Determine the (x, y) coordinate at the center of the cell enclosing the given text.  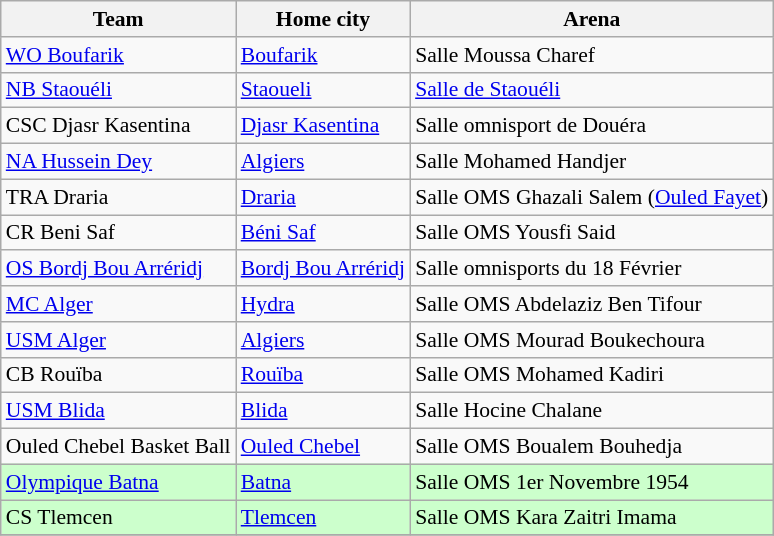
NA Hussein Dey (118, 162)
Staoueli (323, 90)
Arena (592, 19)
Salle OMS Kara Zaitri Imama (592, 518)
Ouled Chebel (323, 447)
Olympique Batna (118, 482)
Tlemcen (323, 518)
USM Alger (118, 340)
Batna (323, 482)
Béni Saf (323, 233)
Boufarik (323, 55)
Salle OMS 1er Novembre 1954 (592, 482)
Salle OMS Mourad Boukechoura (592, 340)
USM Blida (118, 411)
Salle OMS Mohamed Kadiri (592, 375)
Home city (323, 19)
Salle Hocine Chalane (592, 411)
OS Bordj Bou Arréridj (118, 269)
NB Staouéli (118, 90)
Salle omnisport de Douéra (592, 126)
Bordj Bou Arréridj (323, 269)
Team (118, 19)
Salle OMS Abdelaziz Ben Tifour (592, 304)
CR Beni Saf (118, 233)
Djasr Kasentina (323, 126)
Salle Mohamed Handjer (592, 162)
Ouled Chebel Basket Ball (118, 447)
Salle de Staouéli (592, 90)
CB Rouïba (118, 375)
WO Boufarik (118, 55)
Salle OMS Boualem Bouhedja (592, 447)
Rouïba (323, 375)
CSC Djasr Kasentina (118, 126)
Salle omnisports du 18 Février (592, 269)
Salle OMS Ghazali Salem (Ouled Fayet) (592, 197)
Salle Moussa Charef (592, 55)
TRA Draria (118, 197)
Salle OMS Yousfi Said (592, 233)
Draria (323, 197)
Hydra (323, 304)
MC Alger (118, 304)
Blida (323, 411)
CS Tlemcen (118, 518)
